Capture the cell that displays the provided text and extract its (x, y) central coordinate. 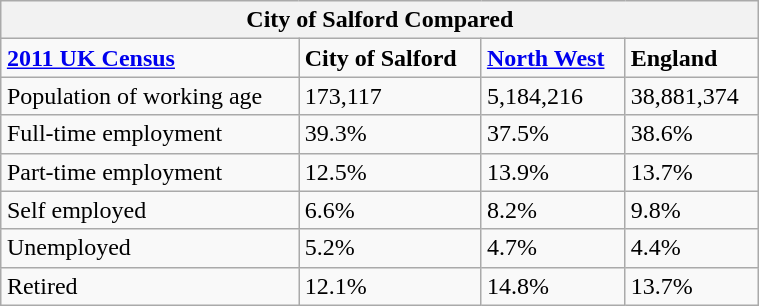
38.6% (692, 134)
North West (553, 58)
Full-time employment (150, 134)
Unemployed (150, 248)
4.4% (692, 248)
39.3% (390, 134)
8.2% (553, 210)
Part-time employment (150, 172)
14.8% (553, 286)
37.5% (553, 134)
12.1% (390, 286)
Population of working age (150, 96)
England (692, 58)
12.5% (390, 172)
6.6% (390, 210)
Self employed (150, 210)
173,117 (390, 96)
13.9% (553, 172)
City of Salford (390, 58)
4.7% (553, 248)
5.2% (390, 248)
5,184,216 (553, 96)
2011 UK Census (150, 58)
38,881,374 (692, 96)
City of Salford Compared (380, 20)
9.8% (692, 210)
Retired (150, 286)
